Identify which cell holds the provided text, then report its [x, y] central coordinate. 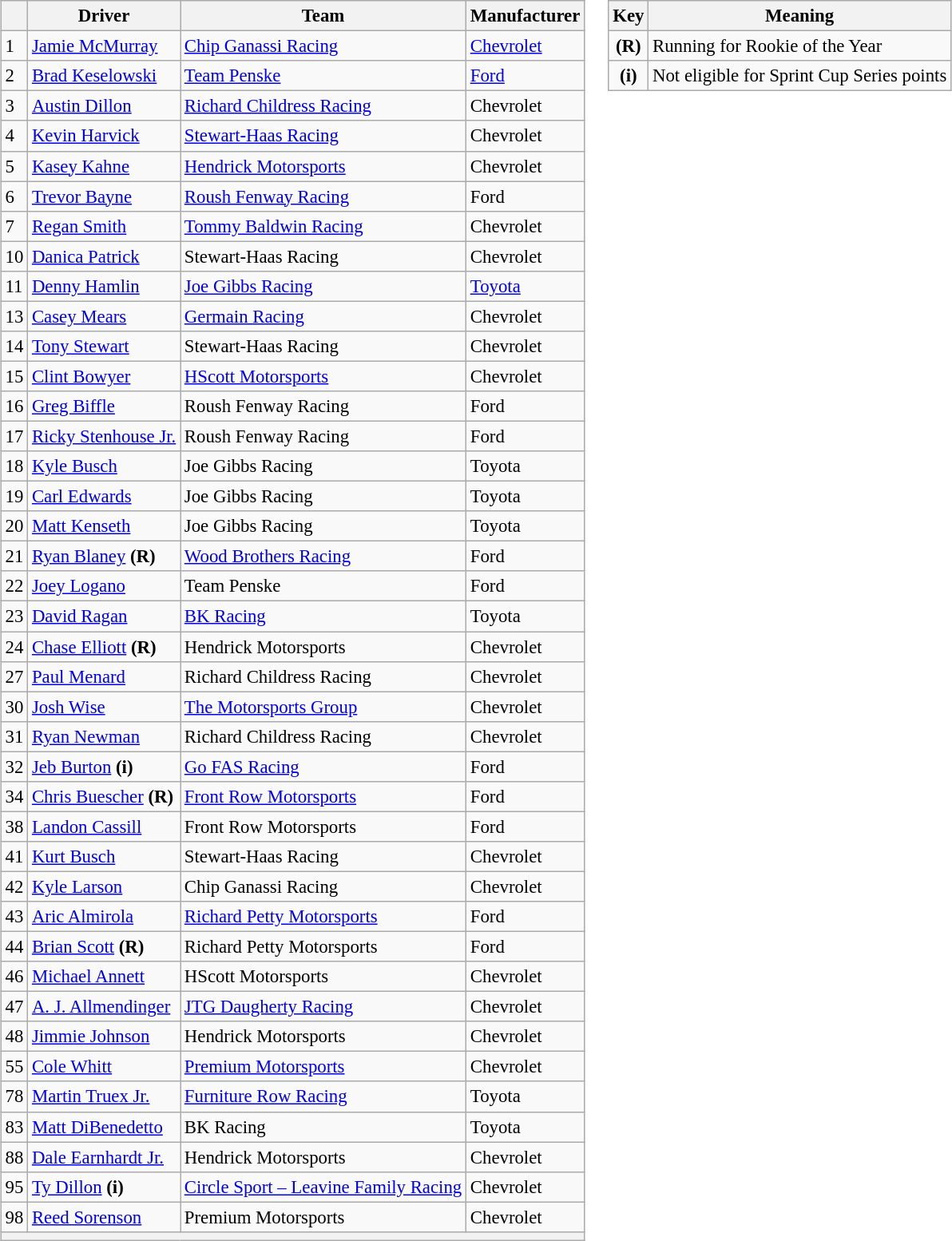
41 [14, 857]
2 [14, 76]
(R) [629, 46]
1 [14, 46]
83 [14, 1127]
Jeb Burton (i) [104, 767]
The Motorsports Group [323, 707]
31 [14, 736]
Michael Annett [104, 977]
Go FAS Racing [323, 767]
Greg Biffle [104, 406]
Driver [104, 16]
30 [14, 707]
Wood Brothers Racing [323, 557]
Josh Wise [104, 707]
27 [14, 676]
88 [14, 1157]
Ryan Newman [104, 736]
48 [14, 1037]
JTG Daugherty Racing [323, 1007]
Circle Sport – Leavine Family Racing [323, 1187]
Landon Cassill [104, 827]
Tommy Baldwin Racing [323, 226]
95 [14, 1187]
11 [14, 286]
14 [14, 347]
Key [629, 16]
Austin Dillon [104, 106]
Trevor Bayne [104, 196]
98 [14, 1217]
22 [14, 586]
Casey Mears [104, 316]
17 [14, 436]
5 [14, 166]
Kyle Larson [104, 886]
43 [14, 917]
44 [14, 946]
Kasey Kahne [104, 166]
Matt Kenseth [104, 526]
21 [14, 557]
A. J. Allmendinger [104, 1007]
Matt DiBenedetto [104, 1127]
24 [14, 646]
Ty Dillon (i) [104, 1187]
20 [14, 526]
David Ragan [104, 617]
32 [14, 767]
Not eligible for Sprint Cup Series points [800, 76]
19 [14, 497]
Ricky Stenhouse Jr. [104, 436]
Brian Scott (R) [104, 946]
(i) [629, 76]
Reed Sorenson [104, 1217]
34 [14, 796]
Brad Keselowski [104, 76]
Paul Menard [104, 676]
10 [14, 256]
Ryan Blaney (R) [104, 557]
46 [14, 977]
Regan Smith [104, 226]
13 [14, 316]
Kevin Harvick [104, 136]
Carl Edwards [104, 497]
Team [323, 16]
3 [14, 106]
4 [14, 136]
Jimmie Johnson [104, 1037]
Chase Elliott (R) [104, 646]
38 [14, 827]
15 [14, 376]
Dale Earnhardt Jr. [104, 1157]
6 [14, 196]
Running for Rookie of the Year [800, 46]
Manufacturer [526, 16]
23 [14, 617]
Denny Hamlin [104, 286]
42 [14, 886]
Furniture Row Racing [323, 1096]
55 [14, 1067]
78 [14, 1096]
Aric Almirola [104, 917]
Martin Truex Jr. [104, 1096]
Kurt Busch [104, 857]
Cole Whitt [104, 1067]
Chris Buescher (R) [104, 796]
Tony Stewart [104, 347]
18 [14, 466]
7 [14, 226]
16 [14, 406]
Kyle Busch [104, 466]
Jamie McMurray [104, 46]
Joey Logano [104, 586]
Germain Racing [323, 316]
Danica Patrick [104, 256]
Clint Bowyer [104, 376]
47 [14, 1007]
Meaning [800, 16]
